Output the (X, Y) coordinate of the center of the cell containing the given text.  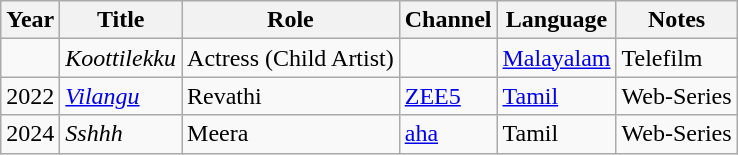
Telefilm (676, 58)
Year (30, 20)
Vilangu (121, 96)
Meera (291, 134)
Language (556, 20)
Role (291, 20)
Revathi (291, 96)
Sshhh (121, 134)
ZEE5 (448, 96)
Channel (448, 20)
Malayalam (556, 58)
Actress (Child Artist) (291, 58)
2024 (30, 134)
Notes (676, 20)
2022 (30, 96)
Title (121, 20)
aha (448, 134)
Koottilekku (121, 58)
